Find where the given text appears and provide that cell's center as [x, y] coordinate. 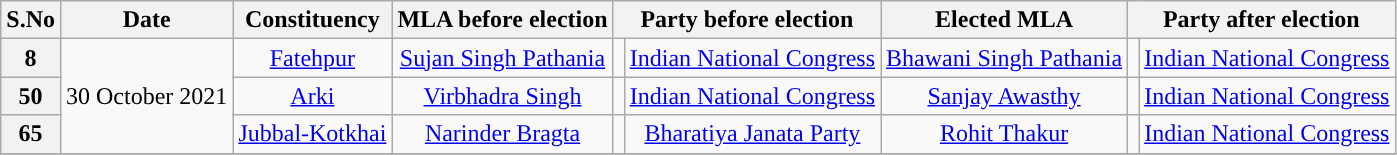
Sujan Singh Pathania [502, 58]
50 [31, 96]
Arki [312, 96]
Bharatiya Janata Party [752, 134]
MLA before election [502, 20]
Constituency [312, 20]
Virbhadra Singh [502, 96]
Date [146, 20]
Party before election [746, 20]
30 October 2021 [146, 96]
Party after election [1262, 20]
65 [31, 134]
Jubbal-Kotkhai [312, 134]
Narinder Bragta [502, 134]
S.No [31, 20]
Rohit Thakur [1004, 134]
Bhawani Singh Pathania [1004, 58]
Elected MLA [1004, 20]
8 [31, 58]
Sanjay Awasthy [1004, 96]
Fatehpur [312, 58]
